Scan for the cell matching the given text and deliver its (x, y) coordinate at center. 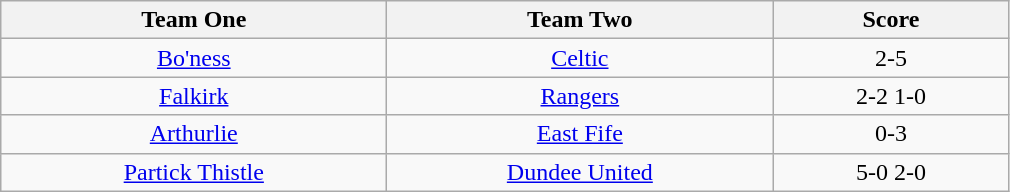
Falkirk (194, 96)
Arthurlie (194, 134)
Rangers (580, 96)
Bo'ness (194, 58)
Team One (194, 20)
Dundee United (580, 172)
2-5 (891, 58)
Partick Thistle (194, 172)
5-0 2-0 (891, 172)
0-3 (891, 134)
Celtic (580, 58)
Score (891, 20)
Team Two (580, 20)
2-2 1-0 (891, 96)
East Fife (580, 134)
